Locate the cell with the specified text and output its [x, y] center coordinate. 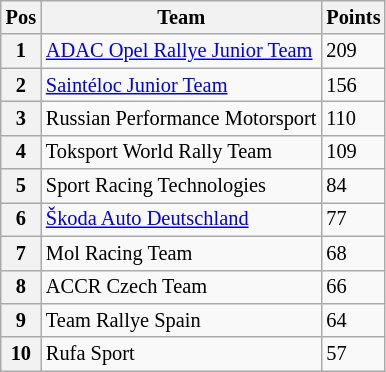
Mol Racing Team [181, 253]
109 [353, 152]
Rufa Sport [181, 354]
5 [21, 186]
Saintéloc Junior Team [181, 85]
Pos [21, 17]
ADAC Opel Rallye Junior Team [181, 51]
6 [21, 219]
10 [21, 354]
57 [353, 354]
Toksport World Rally Team [181, 152]
Russian Performance Motorsport [181, 118]
Team [181, 17]
1 [21, 51]
3 [21, 118]
64 [353, 320]
209 [353, 51]
Sport Racing Technologies [181, 186]
ACCR Czech Team [181, 287]
68 [353, 253]
84 [353, 186]
110 [353, 118]
Team Rallye Spain [181, 320]
77 [353, 219]
4 [21, 152]
9 [21, 320]
2 [21, 85]
66 [353, 287]
8 [21, 287]
Points [353, 17]
Škoda Auto Deutschland [181, 219]
7 [21, 253]
156 [353, 85]
